From the cell containing the given text, extract its center point as [x, y] coordinate. 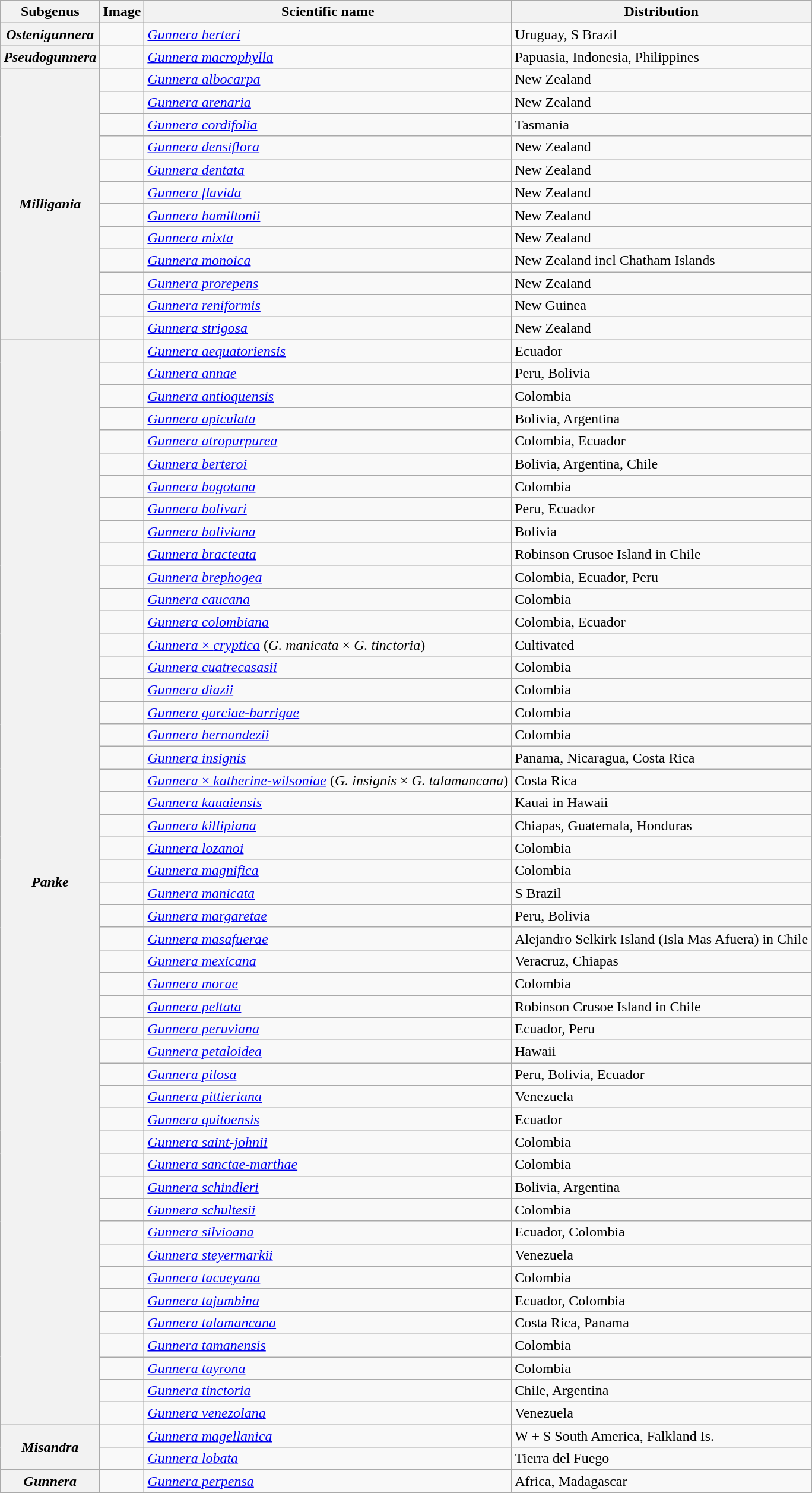
Gunnera bogotana [328, 486]
Africa, Madagascar [661, 1481]
Gunnera bracteata [328, 554]
Gunnera garciae-barrigae [328, 713]
New Zealand incl Chatham Islands [661, 260]
Gunnera monoica [328, 260]
Misandra [50, 1447]
Alejandro Selkirk Island (Isla Mas Afuera) in Chile [661, 938]
Gunnera steyermarkii [328, 1255]
Gunnera manicata [328, 893]
Gunnera densiflora [328, 147]
Gunnera albocarpa [328, 80]
Gunnera hernandezii [328, 735]
Gunnera tajumbina [328, 1300]
Colombia, Ecuador, Peru [661, 577]
Gunnera insignis [328, 758]
Gunnera berteroi [328, 464]
Gunnera lobata [328, 1459]
Gunnera × katherine-wilsoniae (G. insignis × G. talamancana) [328, 780]
Gunnera mixta [328, 238]
Gunnera pittieriana [328, 1097]
New Guinea [661, 306]
W + S South America, Falkland Is. [661, 1436]
Gunnera talamancana [328, 1323]
Gunnera magnifica [328, 871]
Costa Rica [661, 780]
Gunnera margaretae [328, 916]
Image [122, 12]
Gunnera peruviana [328, 1029]
Gunnera saint-johnii [328, 1142]
Gunnera killipiana [328, 825]
Gunnera mexicana [328, 961]
Gunnera diazii [328, 690]
Gunnera sanctae-marthae [328, 1165]
Gunnera lozanoi [328, 848]
Distribution [661, 12]
Gunnera masafuerae [328, 938]
Gunnera reniformis [328, 306]
Gunnera strigosa [328, 328]
S Brazil [661, 893]
Gunnera venezolana [328, 1413]
Gunnera arenaria [328, 102]
Gunnera peltata [328, 1007]
Gunnera flavida [328, 192]
Bolivia, Argentina, Chile [661, 464]
Gunnera quitoensis [328, 1119]
Gunnera magellanica [328, 1436]
Papuasia, Indonesia, Philippines [661, 57]
Chile, Argentina [661, 1391]
Gunnera cordifolia [328, 125]
Hawaii [661, 1052]
Tierra del Fuego [661, 1459]
Gunnera herteri [328, 34]
Tasmania [661, 125]
Cultivated [661, 644]
Ecuador, Peru [661, 1029]
Gunnera [50, 1481]
Pseudogunnera [50, 57]
Panama, Nicaragua, Costa Rica [661, 758]
Peru, Ecuador [661, 509]
Gunnera brephogea [328, 577]
Kauai in Hawaii [661, 803]
Gunnera aequatoriensis [328, 351]
Gunnera colombiana [328, 622]
Peru, Bolivia, Ecuador [661, 1074]
Gunnera boliviana [328, 532]
Gunnera tacueyana [328, 1277]
Gunnera cuatrecasasii [328, 668]
Gunnera prorepens [328, 283]
Milligania [50, 204]
Veracruz, Chiapas [661, 961]
Subgenus [50, 12]
Gunnera dentata [328, 170]
Gunnera schindleri [328, 1187]
Costa Rica, Panama [661, 1323]
Gunnera antioquensis [328, 396]
Gunnera macrophylla [328, 57]
Gunnera apiculata [328, 419]
Gunnera tamanensis [328, 1345]
Gunnera tayrona [328, 1368]
Gunnera pilosa [328, 1074]
Scientific name [328, 12]
Gunnera × cryptica (G. manicata × G. tinctoria) [328, 644]
Ostenigunnera [50, 34]
Gunnera atropurpurea [328, 441]
Gunnera morae [328, 983]
Gunnera hamiltonii [328, 215]
Gunnera annae [328, 374]
Gunnera kauaiensis [328, 803]
Gunnera caucana [328, 599]
Gunnera bolivari [328, 509]
Chiapas, Guatemala, Honduras [661, 825]
Gunnera petaloidea [328, 1052]
Gunnera silvioana [328, 1232]
Bolivia [661, 532]
Gunnera schultesii [328, 1210]
Uruguay, S Brazil [661, 34]
Gunnera tinctoria [328, 1391]
Panke [50, 882]
Gunnera perpensa [328, 1481]
